Return the (x, y) coordinate for the center point of the cell that contains the specified text.  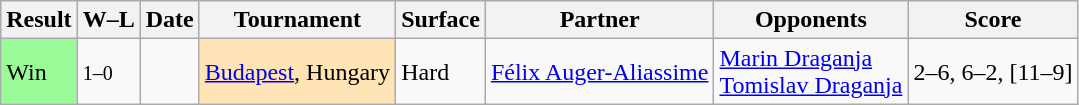
Félix Auger-Aliassime (600, 72)
Budapest, Hungary (297, 72)
Surface (441, 20)
Result (39, 20)
2–6, 6–2, [11–9] (993, 72)
Hard (441, 72)
Score (993, 20)
Opponents (811, 20)
Partner (600, 20)
Date (170, 20)
1–0 (108, 72)
W–L (108, 20)
Marin Draganja Tomislav Draganja (811, 72)
Tournament (297, 20)
Win (39, 72)
